Provide the (X, Y) coordinate of the cell's center where the given text is located.  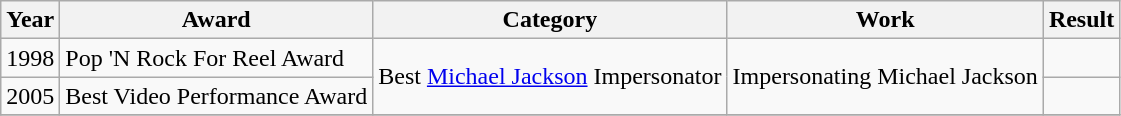
1998 (30, 58)
Work (885, 20)
Award (216, 20)
Category (550, 20)
Result (1081, 20)
Impersonating Michael Jackson (885, 77)
Best Michael Jackson Impersonator (550, 77)
Best Video Performance Award (216, 96)
Year (30, 20)
Pop 'N Rock For Reel Award (216, 58)
2005 (30, 96)
